For the text-containing cell, return its midpoint in [X, Y] coordinate format. 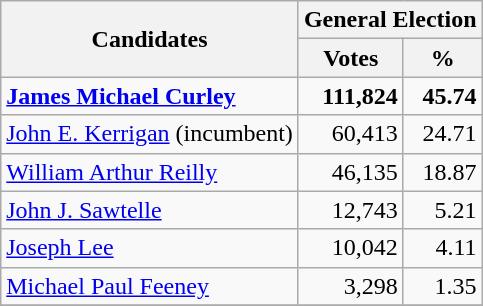
111,824 [350, 96]
10,042 [350, 248]
60,413 [350, 134]
% [442, 58]
46,135 [350, 172]
General Election [390, 20]
18.87 [442, 172]
12,743 [350, 210]
5.21 [442, 210]
4.11 [442, 248]
3,298 [350, 286]
James Michael Curley [150, 96]
John J. Sawtelle [150, 210]
William Arthur Reilly [150, 172]
1.35 [442, 286]
24.71 [442, 134]
John E. Kerrigan (incumbent) [150, 134]
Joseph Lee [150, 248]
45.74 [442, 96]
Candidates [150, 39]
Votes [350, 58]
Michael Paul Feeney [150, 286]
